Capture the cell that displays the provided text and extract its [x, y] central coordinate. 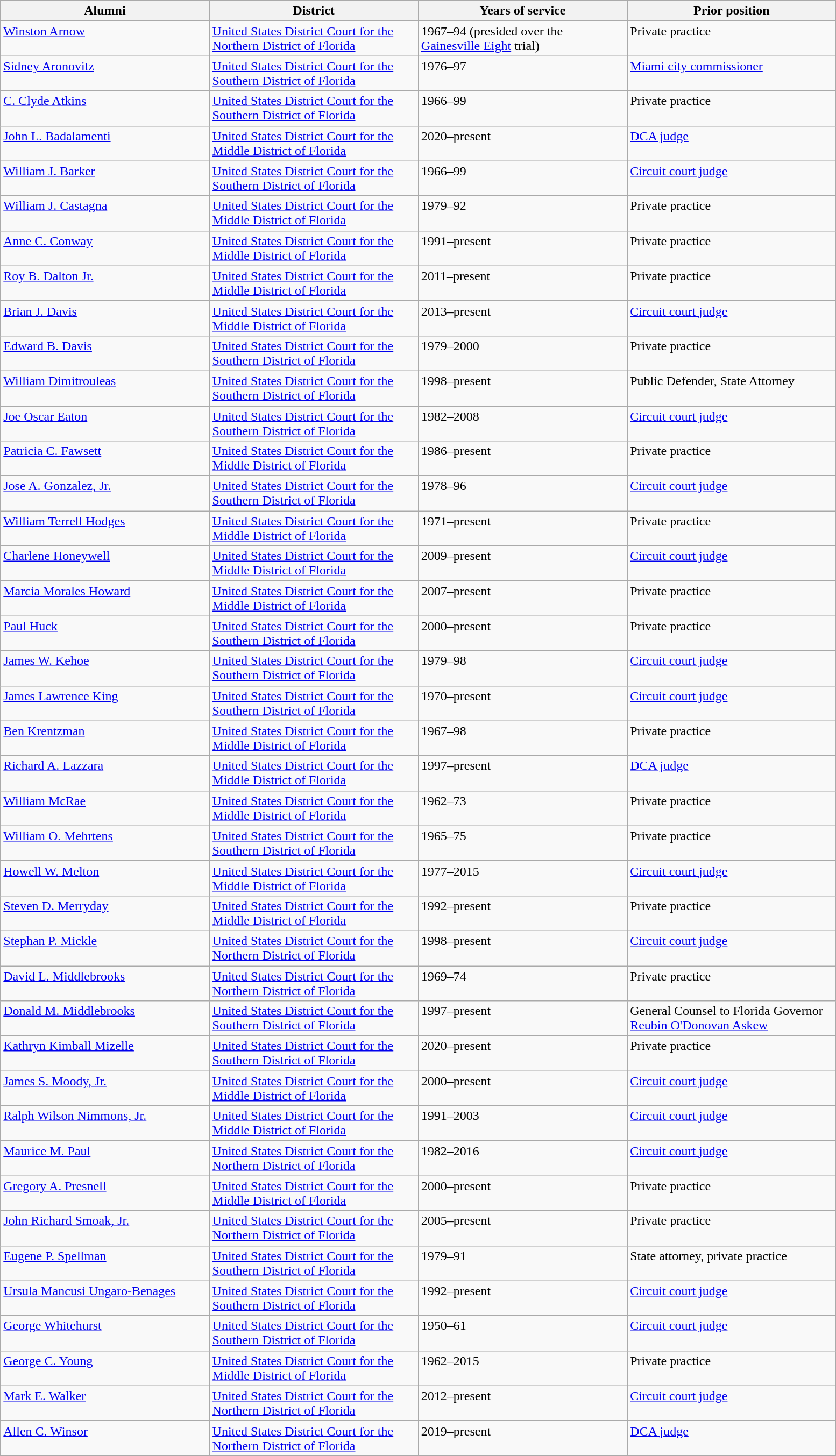
William O. Mehrtens [105, 843]
Roy B. Dalton Jr. [105, 283]
1991–2003 [522, 1123]
1986–present [522, 458]
John Richard Smoak, Jr. [105, 1228]
Brian J. Davis [105, 318]
Donald M. Middlebrooks [105, 1019]
Stephan P. Mickle [105, 948]
Maurice M. Paul [105, 1159]
1991–present [522, 248]
1962–73 [522, 808]
1962–2015 [522, 1368]
1950–61 [522, 1333]
2019–present [522, 1438]
George Whitehurst [105, 1333]
Marcia Morales Howard [105, 598]
Joe Oscar Eaton [105, 423]
Gregory A. Presnell [105, 1193]
1979–91 [522, 1263]
1977–2015 [522, 878]
Charlene Honeywell [105, 564]
1978–96 [522, 494]
Allen C. Winsor [105, 1438]
Edward B. Davis [105, 353]
Winston Arnow [105, 39]
William Terrell Hodges [105, 528]
2005–present [522, 1228]
2013–present [522, 318]
District [314, 11]
1976–97 [522, 73]
2012–present [522, 1403]
Kathryn Kimball Mizelle [105, 1053]
Miami city commissioner [732, 73]
1979–92 [522, 213]
1965–75 [522, 843]
Steven D. Merryday [105, 913]
James W. Kehoe [105, 668]
Patricia C. Fawsett [105, 458]
1979–98 [522, 668]
Eugene P. Spellman [105, 1263]
William Dimitrouleas [105, 388]
James Lawrence King [105, 704]
1967–98 [522, 738]
1982–2016 [522, 1159]
1967–94 (presided over the Gainesville Eight trial) [522, 39]
General Counsel to Florida Governor Reubin O'Donovan Askew [732, 1019]
2009–present [522, 564]
Public Defender, State Attorney [732, 388]
Jose A. Gonzalez, Jr. [105, 494]
James S. Moody, Jr. [105, 1089]
John L. Badalamenti [105, 143]
David L. Middlebrooks [105, 983]
Ralph Wilson Nimmons, Jr. [105, 1123]
1971–present [522, 528]
Years of service [522, 11]
1970–present [522, 704]
Ben Krentzman [105, 738]
1969–74 [522, 983]
1982–2008 [522, 423]
Anne C. Conway [105, 248]
C. Clyde Atkins [105, 109]
2011–present [522, 283]
Ursula Mancusi Ungaro-Benages [105, 1298]
Prior position [732, 11]
George C. Young [105, 1368]
Paul Huck [105, 634]
Alumni [105, 11]
1979–2000 [522, 353]
William J. Castagna [105, 213]
Howell W. Melton [105, 878]
Mark E. Walker [105, 1403]
Richard A. Lazzara [105, 773]
State attorney, private practice [732, 1263]
2007–present [522, 598]
William J. Barker [105, 179]
Sidney Aronovitz [105, 73]
William McRae [105, 808]
